Extract the [x, y] coordinate from the center of the cell holding the provided text.  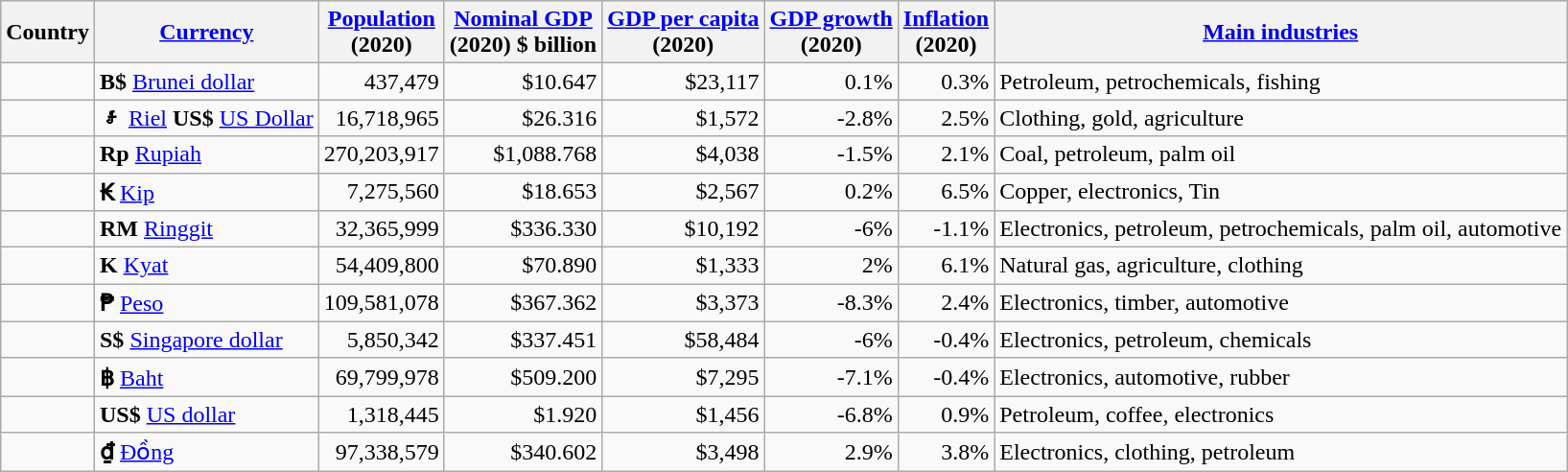
Petroleum, petrochemicals, fishing [1281, 82]
GDP per capita(2020) [683, 33]
32,365,999 [382, 229]
$367.362 [523, 303]
Natural gas, agriculture, clothing [1281, 266]
Population(2020) [382, 33]
$58,484 [683, 340]
Rp Rupiah [206, 154]
₫ Đồng [206, 452]
GDP growth(2020) [831, 33]
Inflation(2020) [946, 33]
K Kyat [206, 266]
69,799,978 [382, 377]
0.2% [831, 192]
6.5% [946, 192]
0.1% [831, 82]
$70.890 [523, 266]
2.5% [946, 118]
-8.3% [831, 303]
2.9% [831, 452]
$10,192 [683, 229]
Currency [206, 33]
Copper, electronics, Tin [1281, 192]
$26.316 [523, 118]
-1.1% [946, 229]
$18.653 [523, 192]
Electronics, timber, automotive [1281, 303]
₭ Kip [206, 192]
US$ US dollar [206, 414]
Electronics, clothing, petroleum [1281, 452]
₱ Peso [206, 303]
$4,038 [683, 154]
54,409,800 [382, 266]
Coal, petroleum, palm oil [1281, 154]
270,203,917 [382, 154]
B$ Brunei dollar [206, 82]
$2,567 [683, 192]
$1,333 [683, 266]
-1.5% [831, 154]
16,718,965 [382, 118]
3.8% [946, 452]
109,581,078 [382, 303]
-7.1% [831, 377]
Country [48, 33]
$3,498 [683, 452]
S$ Singapore dollar [206, 340]
$10.647 [523, 82]
0.9% [946, 414]
437,479 [382, 82]
5,850,342 [382, 340]
Main industries [1281, 33]
1,318,445 [382, 414]
$1,088.768 [523, 154]
฿ Baht [206, 377]
Petroleum, coffee, electronics [1281, 414]
$7,295 [683, 377]
2% [831, 266]
៛ Riel US$ US Dollar [206, 118]
$340.602 [523, 452]
Clothing, gold, agriculture [1281, 118]
2.1% [946, 154]
6.1% [946, 266]
Electronics, automotive, rubber [1281, 377]
$337.451 [523, 340]
$1.920 [523, 414]
$509.200 [523, 377]
$1,456 [683, 414]
2.4% [946, 303]
$1,572 [683, 118]
0.3% [946, 82]
Nominal GDP(2020) $ billion [523, 33]
$23,117 [683, 82]
Electronics, petroleum, chemicals [1281, 340]
-2.8% [831, 118]
-6.8% [831, 414]
Electronics, petroleum, petrochemicals, palm oil, automotive [1281, 229]
$3,373 [683, 303]
97,338,579 [382, 452]
RM Ringgit [206, 229]
7,275,560 [382, 192]
$336.330 [523, 229]
